Return (x, y) of the center of cell containing provided text 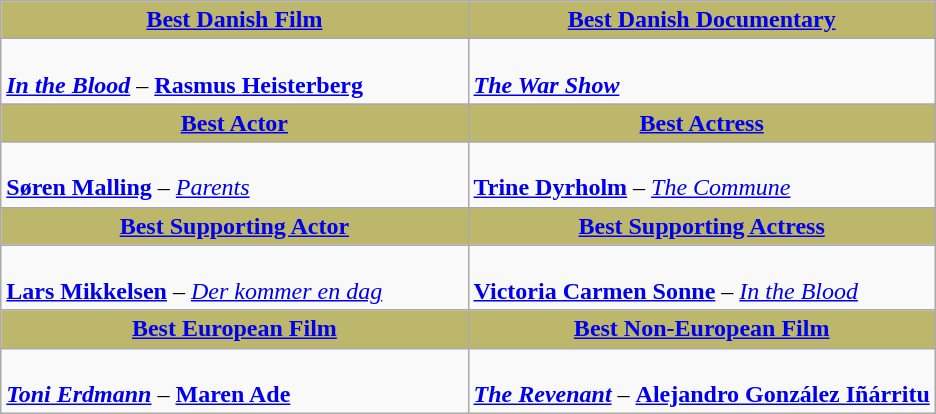
Victoria Carmen Sonne – In the Blood (702, 278)
Best Danish Film (234, 20)
Trine Dyrholm – The Commune (702, 174)
Best Supporting Actor (234, 226)
Best Actor (234, 123)
Søren Malling – Parents (234, 174)
Best Actress (702, 123)
Best European Film (234, 329)
Best Supporting Actress (702, 226)
Lars Mikkelsen – Der kommer en dag (234, 278)
In the Blood – Rasmus Heisterberg (234, 72)
Best Danish Documentary (702, 20)
Toni Erdmann – Maren Ade (234, 380)
The War Show (702, 72)
Best Non-European Film (702, 329)
The Revenant – Alejandro González Iñárritu (702, 380)
